Search for the cell housing the specified text and yield its (x, y) center coordinate. 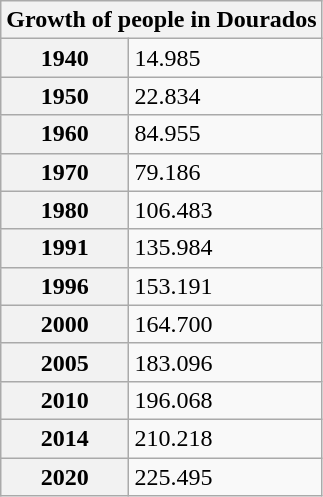
1996 (65, 286)
84.955 (226, 134)
1940 (65, 58)
210.218 (226, 438)
Growth of people in Dourados (162, 20)
135.984 (226, 248)
1980 (65, 210)
153.191 (226, 286)
164.700 (226, 324)
196.068 (226, 400)
1991 (65, 248)
183.096 (226, 362)
225.495 (226, 477)
2020 (65, 477)
14.985 (226, 58)
1950 (65, 96)
1970 (65, 172)
2000 (65, 324)
1960 (65, 134)
79.186 (226, 172)
2010 (65, 400)
2005 (65, 362)
22.834 (226, 96)
2014 (65, 438)
106.483 (226, 210)
